Detect which cell encompasses the target text, then output its (x, y) center coordinate. 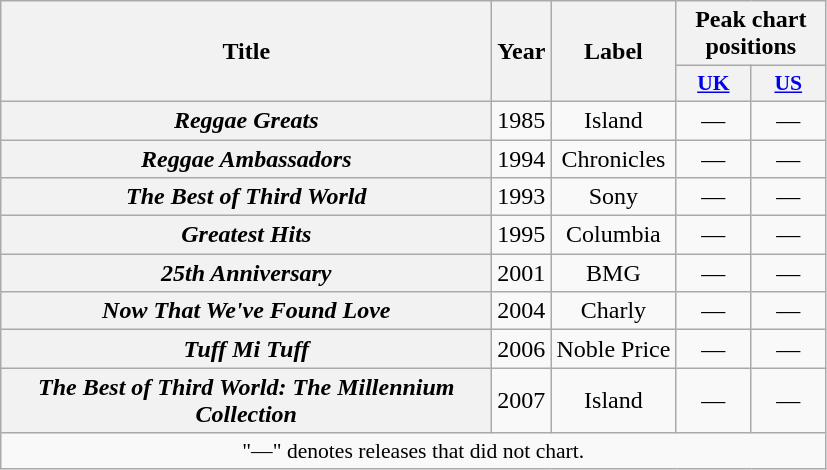
2006 (522, 349)
Reggae Ambassadors (246, 159)
Greatest Hits (246, 235)
The Best of Third World (246, 197)
1993 (522, 197)
Year (522, 52)
"—" denotes releases that did not chart. (414, 451)
1994 (522, 159)
US (788, 84)
Now That We've Found Love (246, 311)
Tuff Mi Tuff (246, 349)
2004 (522, 311)
Charly (614, 311)
2007 (522, 400)
25th Anniversary (246, 273)
Sony (614, 197)
Reggae Greats (246, 120)
Peak chart positions (751, 34)
2001 (522, 273)
The Best of Third World: The Millennium Collection (246, 400)
Columbia (614, 235)
1985 (522, 120)
Label (614, 52)
UK (714, 84)
BMG (614, 273)
Noble Price (614, 349)
Title (246, 52)
1995 (522, 235)
Chronicles (614, 159)
